Output the (x, y) coordinate of the center of the cell containing the given text.  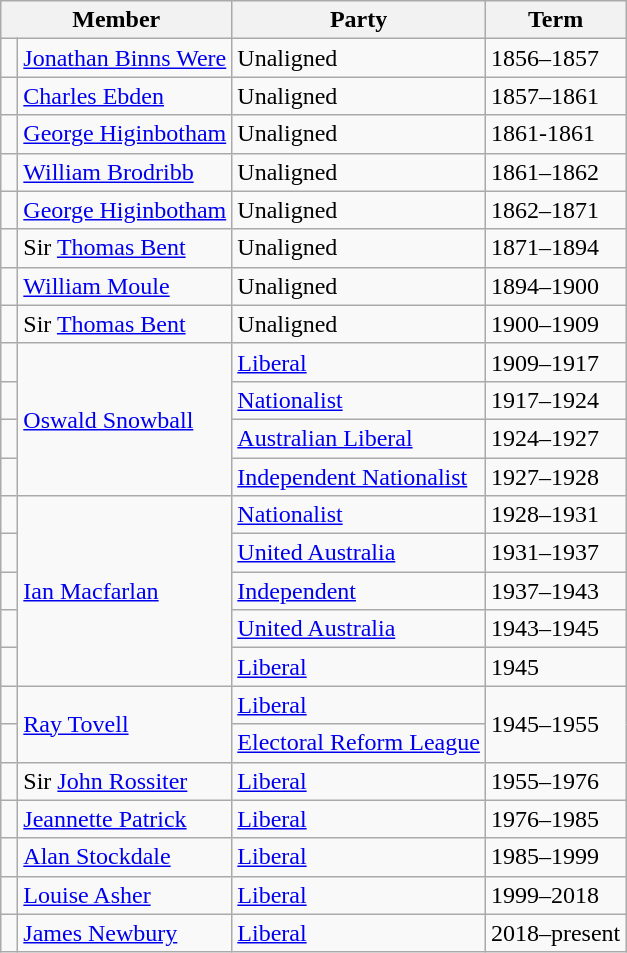
1857–1861 (555, 96)
Member (116, 20)
Ray Tovell (125, 724)
1909–1917 (555, 362)
Jeannette Patrick (125, 819)
1943–1945 (555, 629)
1917–1924 (555, 400)
1924–1927 (555, 438)
Oswald Snowball (125, 419)
Electoral Reform League (359, 743)
1927–1928 (555, 477)
1894–1900 (555, 286)
William Moule (125, 286)
1945 (555, 667)
1900–1909 (555, 324)
1928–1931 (555, 515)
2018–present (555, 933)
Independent Nationalist (359, 477)
Alan Stockdale (125, 857)
1955–1976 (555, 781)
Party (359, 20)
James Newbury (125, 933)
1856–1857 (555, 58)
Australian Liberal (359, 438)
Louise Asher (125, 895)
Independent (359, 591)
1861-1861 (555, 134)
1861–1862 (555, 172)
Charles Ebden (125, 96)
1985–1999 (555, 857)
1999–2018 (555, 895)
1945–1955 (555, 724)
Sir John Rossiter (125, 781)
1931–1937 (555, 553)
1871–1894 (555, 248)
1937–1943 (555, 591)
Ian Macfarlan (125, 591)
Term (555, 20)
Jonathan Binns Were (125, 58)
1976–1985 (555, 819)
1862–1871 (555, 210)
William Brodribb (125, 172)
